Identify which cell holds the provided text, then report its [x, y] central coordinate. 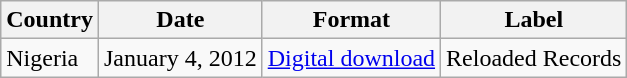
Nigeria [50, 58]
Reloaded Records [534, 58]
Format [351, 20]
Date [180, 20]
January 4, 2012 [180, 58]
Digital download [351, 58]
Label [534, 20]
Country [50, 20]
